Detect which cell encompasses the target text, then output its (X, Y) center coordinate. 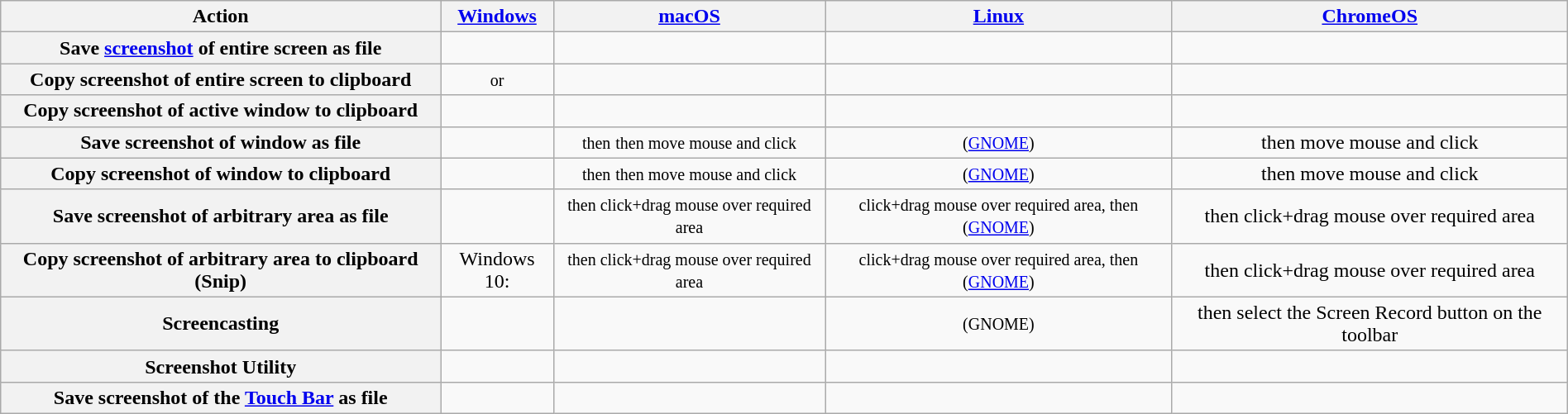
Action (221, 17)
or (498, 79)
ChromeOS (1370, 17)
Windows (498, 17)
macOS (689, 17)
Windows 10: (498, 269)
Copy screenshot of entire screen to clipboard (221, 79)
Copy screenshot of window to clipboard (221, 174)
then select the Screen Record button on the toolbar (1370, 324)
Copy screenshot of arbitrary area to clipboard (Snip) (221, 269)
Screenshot Utility (221, 366)
Copy screenshot of active window to clipboard (221, 111)
Linux (999, 17)
Screencasting (221, 324)
Save screenshot of arbitrary area as file (221, 217)
Save screenshot of entire screen as file (221, 48)
Save screenshot of the Touch Bar as file (221, 397)
Save screenshot of window as file (221, 142)
